Find where the given text appears and provide that cell's center as [X, Y] coordinate. 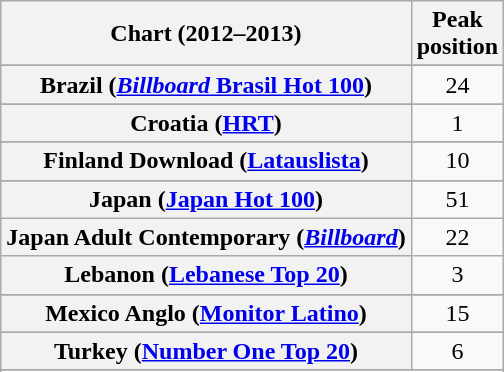
Japan (Japan Hot 100) [206, 199]
Croatia (HRT) [206, 123]
22 [457, 237]
51 [457, 199]
Finland Download (Latauslista) [206, 161]
6 [457, 351]
Mexico Anglo (Monitor Latino) [206, 313]
10 [457, 161]
15 [457, 313]
3 [457, 275]
24 [457, 85]
Lebanon (Lebanese Top 20) [206, 275]
Brazil (Billboard Brasil Hot 100) [206, 85]
Japan Adult Contemporary (Billboard) [206, 237]
1 [457, 123]
Peakposition [457, 34]
Chart (2012–2013) [206, 34]
Turkey (Number One Top 20) [206, 351]
